Determine the [x, y] coordinate at the center of the cell enclosing the given text.  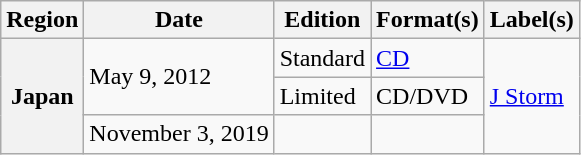
Label(s) [532, 20]
Region [42, 20]
November 3, 2019 [179, 134]
Format(s) [428, 20]
J Storm [532, 96]
Standard [322, 58]
Date [179, 20]
Limited [322, 96]
Japan [42, 96]
CD/DVD [428, 96]
May 9, 2012 [179, 77]
Edition [322, 20]
CD [428, 58]
